For the text-containing cell, return its midpoint in [X, Y] coordinate format. 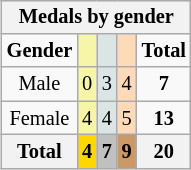
3 [107, 84]
13 [164, 118]
9 [127, 152]
5 [127, 118]
Medals by gender [96, 17]
Gender [40, 51]
20 [164, 152]
Female [40, 118]
Male [40, 84]
0 [87, 84]
